Output the (x, y) coordinate of the center of the cell containing the given text.  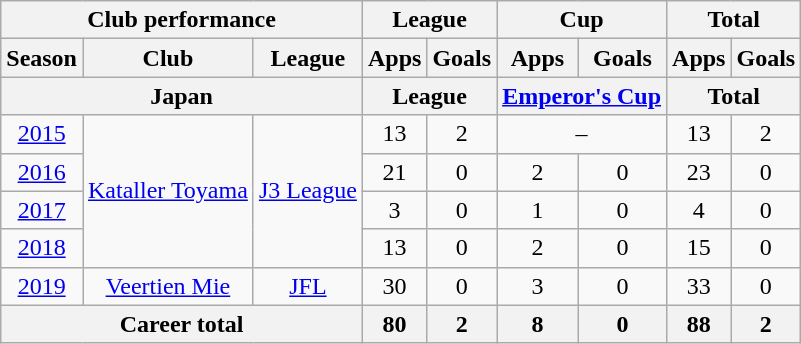
Club (168, 58)
4 (699, 210)
JFL (308, 286)
Emperor's Cup (582, 96)
2015 (42, 134)
23 (699, 172)
Club performance (182, 20)
– (582, 134)
Japan (182, 96)
2018 (42, 248)
Season (42, 58)
J3 League (308, 191)
Veertien Mie (168, 286)
21 (394, 172)
30 (394, 286)
15 (699, 248)
Kataller Toyama (168, 191)
2016 (42, 172)
2019 (42, 286)
2017 (42, 210)
Career total (182, 324)
1 (538, 210)
33 (699, 286)
Cup (582, 20)
88 (699, 324)
8 (538, 324)
80 (394, 324)
